For the text-containing cell, return its midpoint in [x, y] coordinate format. 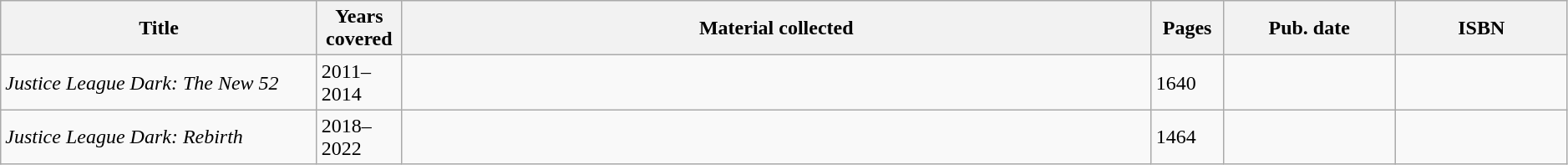
1464 [1187, 137]
Justice League Dark: Rebirth [159, 137]
Pub. date [1309, 28]
Justice League Dark: The New 52 [159, 82]
Title [159, 28]
2018–2022 [359, 137]
1640 [1187, 82]
Pages [1187, 28]
Material collected [776, 28]
ISBN [1481, 28]
Years covered [359, 28]
2011–2014 [359, 82]
